Capture the cell that displays the provided text and extract its (x, y) central coordinate. 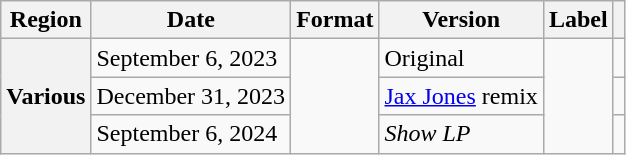
Region (46, 20)
Version (461, 20)
Various (46, 96)
Original (461, 58)
Format (335, 20)
September 6, 2024 (191, 134)
December 31, 2023 (191, 96)
September 6, 2023 (191, 58)
Label (578, 20)
Date (191, 20)
Show LP (461, 134)
Jax Jones remix (461, 96)
